Locate the cell with the specified text and output its (x, y) center coordinate. 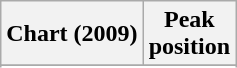
Peakposition (189, 34)
Chart (2009) (72, 34)
